Scan for the cell matching the given text and deliver its (X, Y) coordinate at center. 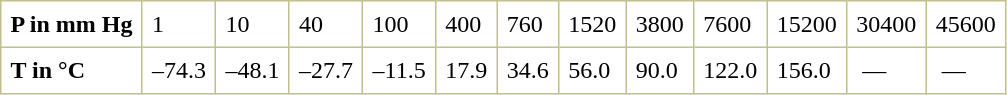
400 (466, 24)
7600 (730, 24)
30400 (886, 24)
–74.3 (179, 70)
1520 (592, 24)
–11.5 (400, 70)
100 (400, 24)
122.0 (730, 70)
10 (253, 24)
–48.1 (253, 70)
3800 (660, 24)
56.0 (592, 70)
156.0 (807, 70)
15200 (807, 24)
17.9 (466, 70)
T in °C (72, 70)
1 (179, 24)
34.6 (528, 70)
P in mm Hg (72, 24)
40 (326, 24)
–27.7 (326, 70)
760 (528, 24)
90.0 (660, 70)
45600 (966, 24)
